From the cell containing the given text, extract its center point as (x, y) coordinate. 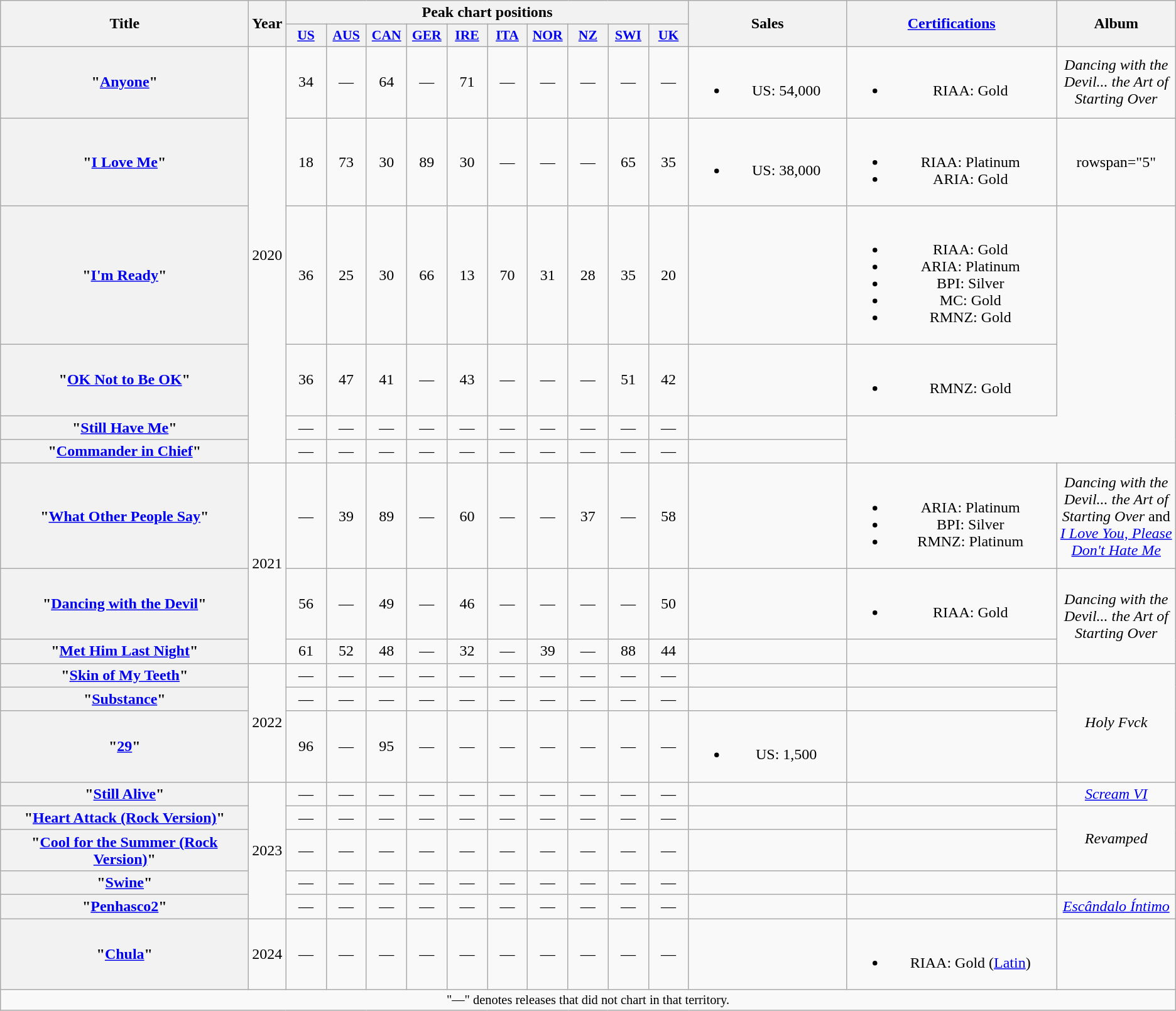
2022 (268, 722)
SWI (628, 36)
"OK Not to Be OK" (124, 381)
42 (668, 381)
50 (668, 604)
"I Love Me" (124, 162)
2023 (268, 850)
60 (467, 516)
"—" denotes releases that did not chart in that territory. (588, 1000)
RIAA: Gold (Latin) (951, 953)
2021 (268, 563)
ARIA: PlatinumBPI: SilverRMNZ: Platinum (951, 516)
AUS (346, 36)
Revamped (1116, 838)
Title (124, 24)
RMNZ: Gold (951, 381)
Scream VI (1116, 794)
71 (467, 82)
"Met Him Last Night" (124, 651)
US: 38,000 (768, 162)
US: 54,000 (768, 82)
"Anyone" (124, 82)
NZ (588, 36)
37 (588, 516)
NOR (548, 36)
RIAA: GoldARIA: PlatinumBPI: SilverMC: GoldRMNZ: Gold (951, 275)
88 (628, 651)
95 (386, 746)
Year (268, 24)
44 (668, 651)
70 (508, 275)
"Swine" (124, 882)
Certifications (951, 24)
"Heart Attack (Rock Version)" (124, 818)
Album (1116, 24)
"Skin of My Teeth" (124, 675)
"Still Have Me" (124, 428)
34 (306, 82)
61 (306, 651)
Escândalo Íntimo (1116, 906)
"Cool for the Summer (Rock Version)" (124, 850)
"Dancing with the Devil" (124, 604)
47 (346, 381)
"I'm Ready" (124, 275)
25 (346, 275)
"Penhasco2" (124, 906)
CAN (386, 36)
Peak chart positions (487, 13)
41 (386, 381)
rowspan="5" (1116, 162)
51 (628, 381)
US: 1,500 (768, 746)
66 (427, 275)
ITA (508, 36)
"Substance" (124, 699)
20 (668, 275)
58 (668, 516)
"Commander in Chief" (124, 451)
65 (628, 162)
2020 (268, 255)
56 (306, 604)
18 (306, 162)
64 (386, 82)
32 (467, 651)
28 (588, 275)
Holy Fvck (1116, 722)
Dancing with the Devil... the Art of Starting Over and I Love You, Please Don't Hate Me (1116, 516)
52 (346, 651)
"Chula" (124, 953)
"Still Alive" (124, 794)
"29" (124, 746)
31 (548, 275)
GER (427, 36)
Sales (768, 24)
IRE (467, 36)
13 (467, 275)
96 (306, 746)
46 (467, 604)
2024 (268, 953)
49 (386, 604)
"What Other People Say" (124, 516)
RIAA: PlatinumARIA: Gold (951, 162)
48 (386, 651)
73 (346, 162)
US (306, 36)
UK (668, 36)
43 (467, 381)
